For the text-containing cell, return its midpoint in [x, y] coordinate format. 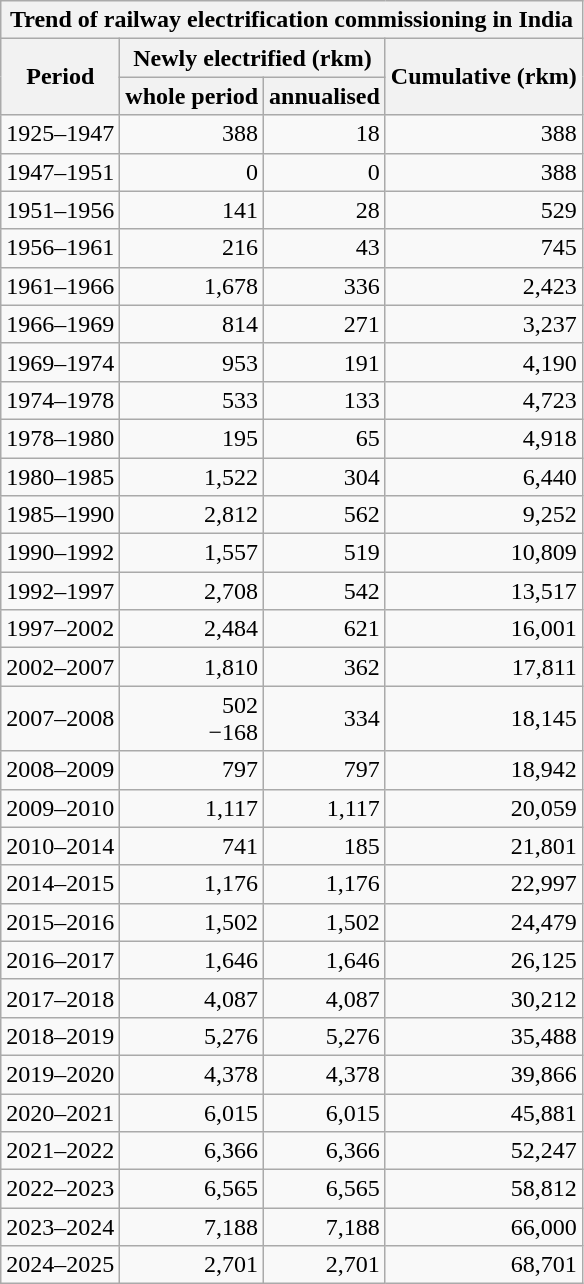
1947–1951 [60, 172]
1990–1992 [60, 553]
whole period [192, 96]
20,059 [484, 808]
52,247 [484, 1151]
4,190 [484, 362]
745 [484, 248]
133 [325, 400]
1956–1961 [60, 248]
1969–1974 [60, 362]
2014–2015 [60, 884]
18,145 [484, 718]
1974–1978 [60, 400]
4,723 [484, 400]
2009–2010 [60, 808]
2024–2025 [60, 1265]
2008–2009 [60, 770]
2002–2007 [60, 667]
2021–2022 [60, 1151]
22,997 [484, 884]
6,440 [484, 477]
1985–1990 [60, 515]
1,522 [192, 477]
18,942 [484, 770]
2015–2016 [60, 922]
195 [192, 438]
Cumulative (rkm) [484, 77]
562 [325, 515]
39,866 [484, 1074]
17,811 [484, 667]
2,484 [192, 629]
2,708 [192, 591]
1,810 [192, 667]
2,812 [192, 515]
334 [325, 718]
814 [192, 324]
519 [325, 553]
304 [325, 477]
4,918 [484, 438]
28 [325, 210]
529 [484, 210]
35,488 [484, 1036]
Newly electrified (rkm) [253, 58]
741 [192, 846]
2007–2008 [60, 718]
2019–2020 [60, 1074]
533 [192, 400]
185 [325, 846]
65 [325, 438]
16,001 [484, 629]
Trend of railway electrification commissioning in India [292, 20]
3,237 [484, 324]
2016–2017 [60, 960]
141 [192, 210]
1966–1969 [60, 324]
58,812 [484, 1189]
1992–1997 [60, 591]
502−168 [192, 718]
2020–2021 [60, 1113]
1,678 [192, 286]
68,701 [484, 1265]
10,809 [484, 553]
66,000 [484, 1227]
26,125 [484, 960]
953 [192, 362]
13,517 [484, 591]
2017–2018 [60, 998]
2023–2024 [60, 1227]
1951–1956 [60, 210]
24,479 [484, 922]
191 [325, 362]
9,252 [484, 515]
621 [325, 629]
Period [60, 77]
2018–2019 [60, 1036]
362 [325, 667]
45,881 [484, 1113]
1997–2002 [60, 629]
336 [325, 286]
annualised [325, 96]
2,423 [484, 286]
1980–1985 [60, 477]
43 [325, 248]
18 [325, 134]
1978–1980 [60, 438]
30,212 [484, 998]
271 [325, 324]
2010–2014 [60, 846]
2022–2023 [60, 1189]
542 [325, 591]
216 [192, 248]
21,801 [484, 846]
1,557 [192, 553]
1925–1947 [60, 134]
1961–1966 [60, 286]
